Locate the cell with the specified text and output its (x, y) center coordinate. 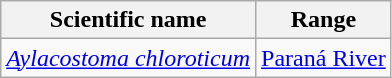
Aylacostoma chloroticum (128, 58)
Scientific name (128, 20)
Range (324, 20)
Paraná River (324, 58)
